From the cell containing the given text, extract its center point as (X, Y) coordinate. 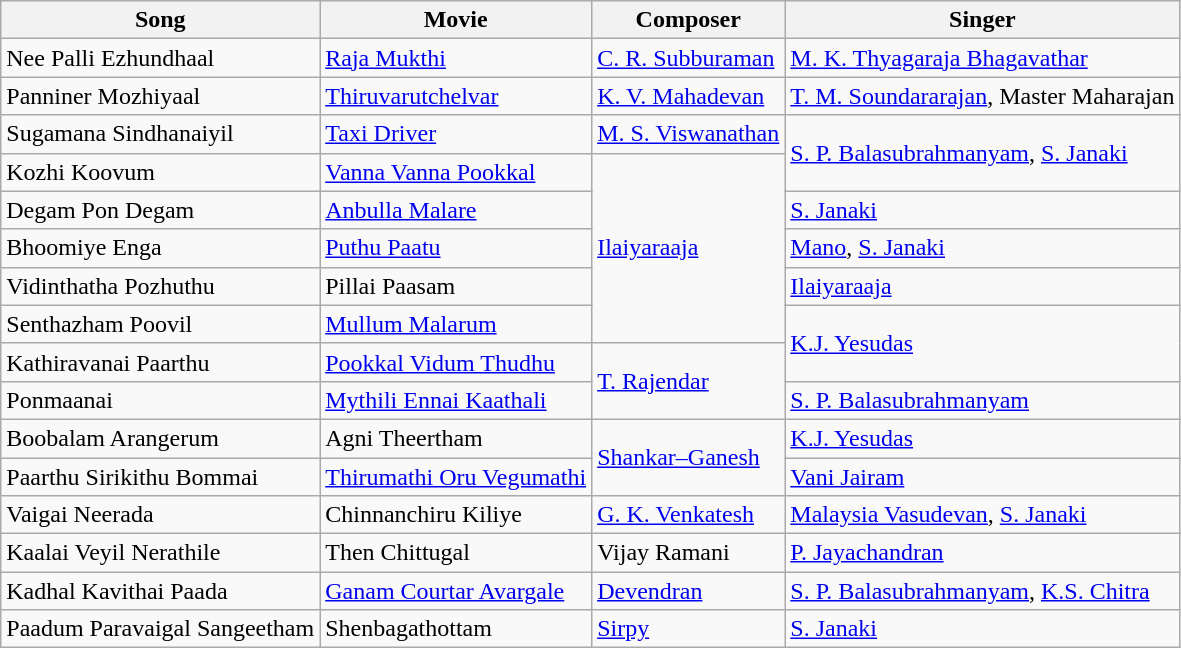
Thirumathi Oru Vegumathi (456, 477)
Pillai Paasam (456, 286)
Senthazham Poovil (160, 324)
Ganam Courtar Avargale (456, 591)
P. Jayachandran (982, 553)
Bhoomiye Enga (160, 248)
Sugamana Sindhanaiyil (160, 134)
Composer (688, 20)
Kozhi Koovum (160, 172)
Anbulla Malare (456, 210)
Panniner Mozhiyaal (160, 96)
Paarthu Sirikithu Bommai (160, 477)
S. P. Balasubrahmanyam (982, 400)
Malaysia Vasudevan, S. Janaki (982, 515)
Movie (456, 20)
Ponmaanai (160, 400)
S. P. Balasubrahmanyam, K.S. Chitra (982, 591)
Taxi Driver (456, 134)
Then Chittugal (456, 553)
M. K. Thyagaraja Bhagavathar (982, 58)
Mano, S. Janaki (982, 248)
G. K. Venkatesh (688, 515)
Degam Pon Degam (160, 210)
C. R. Subburaman (688, 58)
Agni Theertham (456, 438)
Shenbagathottam (456, 629)
Mythili Ennai Kaathali (456, 400)
Boobalam Arangerum (160, 438)
Vanna Vanna Pookkal (456, 172)
M. S. Viswanathan (688, 134)
Song (160, 20)
Puthu Paatu (456, 248)
Vaigai Neerada (160, 515)
T. Rajendar (688, 381)
Devendran (688, 591)
T. M. Soundararajan, Master Maharajan (982, 96)
Nee Palli Ezhundhaal (160, 58)
Vani Jairam (982, 477)
Sirpy (688, 629)
Paadum Paravaigal Sangeetham (160, 629)
Vijay Ramani (688, 553)
K. V. Mahadevan (688, 96)
Raja Mukthi (456, 58)
Singer (982, 20)
Pookkal Vidum Thudhu (456, 362)
Kathiravanai Paarthu (160, 362)
Kaalai Veyil Nerathile (160, 553)
Chinnanchiru Kiliye (456, 515)
Vidinthatha Pozhuthu (160, 286)
Kadhal Kavithai Paada (160, 591)
Mullum Malarum (456, 324)
Shankar–Ganesh (688, 457)
S. P. Balasubrahmanyam, S. Janaki (982, 153)
Thiruvarutchelvar (456, 96)
